Extract the (X, Y) coordinate from the center of the cell holding the provided text.  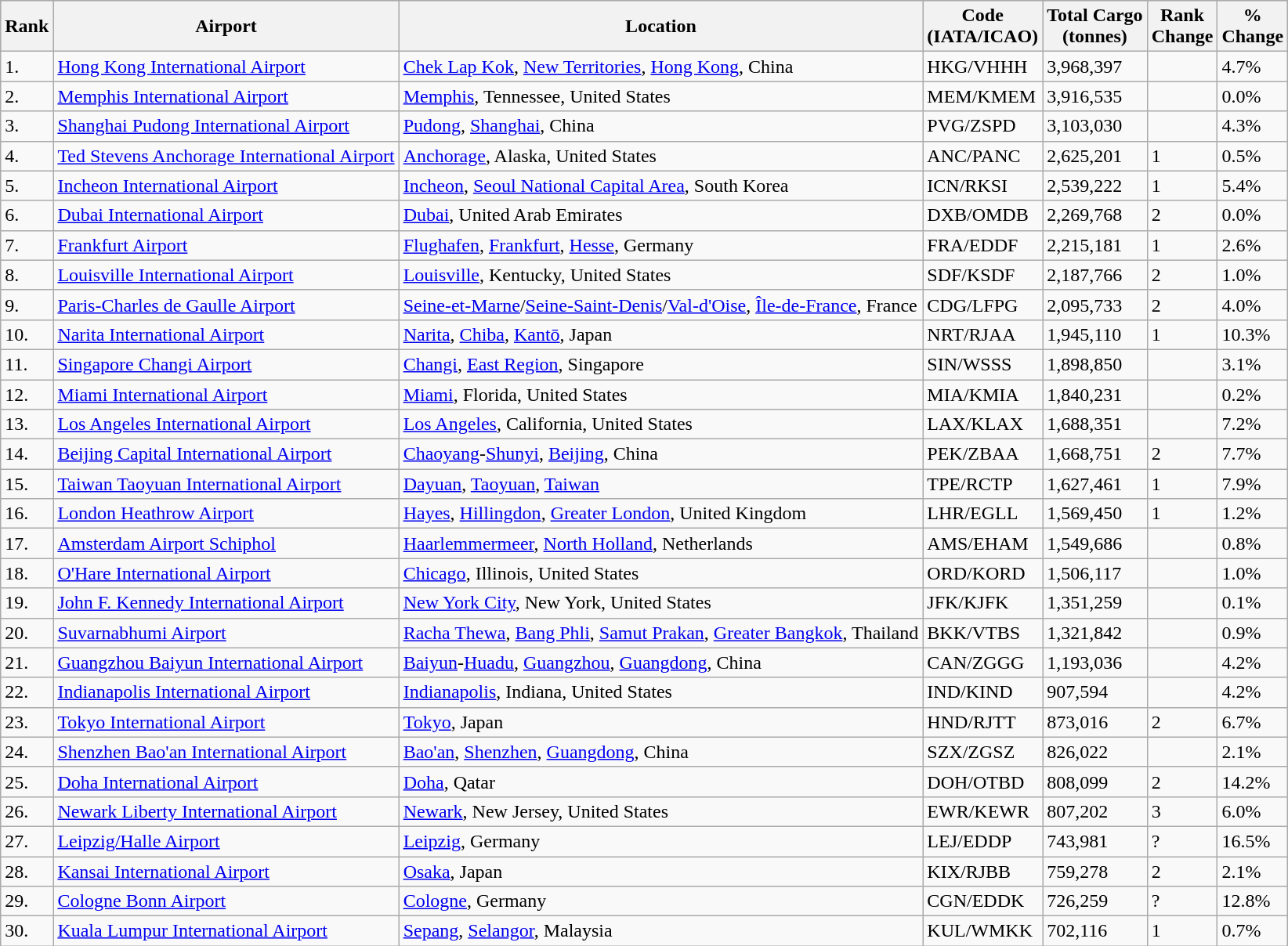
29. (27, 901)
4. (27, 156)
21. (27, 663)
Louisville, Kentucky, United States (661, 275)
1,506,117 (1095, 573)
4.7% (1253, 67)
Total Cargo(tonnes) (1095, 27)
6. (27, 215)
2,095,733 (1095, 305)
1,193,036 (1095, 663)
IND/KIND (982, 692)
10.3% (1253, 334)
Hong Kong International Airport (226, 67)
3,916,535 (1095, 96)
Chek Lap Kok, New Territories, Hong Kong, China (661, 67)
Amsterdam Airport Schiphol (226, 543)
8. (27, 275)
Changi, East Region, Singapore (661, 364)
726,259 (1095, 901)
Sepang, Selangor, Malaysia (661, 931)
3. (27, 126)
1,351,259 (1095, 603)
Cologne, Germany (661, 901)
Location (661, 27)
Leipzig, Germany (661, 841)
Taiwan Taoyuan International Airport (226, 484)
LEJ/EDDP (982, 841)
7.2% (1253, 424)
28. (27, 872)
Newark, New Jersey, United States (661, 811)
Frankfurt Airport (226, 245)
FRA/EDDF (982, 245)
7. (27, 245)
Narita International Airport (226, 334)
2,625,201 (1095, 156)
Pudong, Shanghai, China (661, 126)
1,569,450 (1095, 514)
Racha Thewa, Bang Phli, Samut Prakan, Greater Bangkok, Thailand (661, 633)
Paris-Charles de Gaulle Airport (226, 305)
Guangzhou Baiyun International Airport (226, 663)
Indianapolis, Indiana, United States (661, 692)
Bao'an, Shenzhen, Guangdong, China (661, 752)
BKK/VTBS (982, 633)
20. (27, 633)
CGN/EDDK (982, 901)
MEM/KMEM (982, 96)
13. (27, 424)
15. (27, 484)
PVG/ZSPD (982, 126)
Dubai International Airport (226, 215)
23. (27, 722)
Flughafen, Frankfurt, Hesse, Germany (661, 245)
4.0% (1253, 305)
Chaoyang-Shunyi, Beijing, China (661, 454)
10. (27, 334)
Seine-et-Marne/Seine-Saint-Denis/Val-d'Oise, Île-de-France, France (661, 305)
12. (27, 394)
Los Angeles International Airport (226, 424)
Osaka, Japan (661, 872)
30. (27, 931)
DOH/OTBD (982, 782)
0.8% (1253, 543)
TPE/RCTP (982, 484)
Memphis International Airport (226, 96)
Cologne Bonn Airport (226, 901)
SZX/ZGSZ (982, 752)
Anchorage, Alaska, United States (661, 156)
ICN/RKSI (982, 186)
HND/RJTT (982, 722)
London Heathrow Airport (226, 514)
Beijing Capital International Airport (226, 454)
1,898,850 (1095, 364)
Shanghai Pudong International Airport (226, 126)
JFK/KJFK (982, 603)
Miami International Airport (226, 394)
SIN/WSSS (982, 364)
807,202 (1095, 811)
2.6% (1253, 245)
LHR/EGLL (982, 514)
Dayuan, Taoyuan, Taiwan (661, 484)
1,688,351 (1095, 424)
Los Angeles, California, United States (661, 424)
1,945,110 (1095, 334)
O'Hare International Airport (226, 573)
1.2% (1253, 514)
759,278 (1095, 872)
John F. Kennedy International Airport (226, 603)
Louisville International Airport (226, 275)
Indianapolis International Airport (226, 692)
Doha, Qatar (661, 782)
14. (27, 454)
Tokyo, Japan (661, 722)
AMS/EHAM (982, 543)
22. (27, 692)
ANC/PANC (982, 156)
Kuala Lumpur International Airport (226, 931)
25. (27, 782)
HKG/VHHH (982, 67)
808,099 (1095, 782)
Incheon, Seoul National Capital Area, South Korea (661, 186)
0.7% (1253, 931)
CAN/ZGGG (982, 663)
6.7% (1253, 722)
Leipzig/Halle Airport (226, 841)
LAX/KLAX (982, 424)
826,022 (1095, 752)
2. (27, 96)
1,840,231 (1095, 394)
1,549,686 (1095, 543)
7.9% (1253, 484)
Haarlemmermeer, North Holland, Netherlands (661, 543)
11. (27, 364)
907,594 (1095, 692)
16. (27, 514)
873,016 (1095, 722)
743,981 (1095, 841)
Kansai International Airport (226, 872)
New York City, New York, United States (661, 603)
3 (1182, 811)
18. (27, 573)
2,269,768 (1095, 215)
2,215,181 (1095, 245)
Newark Liberty International Airport (226, 811)
Miami, Florida, United States (661, 394)
Singapore Changi Airport (226, 364)
Dubai, United Arab Emirates (661, 215)
NRT/RJAA (982, 334)
Rank (27, 27)
Memphis, Tennessee, United States (661, 96)
MIA/KMIA (982, 394)
19. (27, 603)
26. (27, 811)
SDF/KSDF (982, 275)
Ted Stevens Anchorage International Airport (226, 156)
Airport (226, 27)
Narita, Chiba, Kantō, Japan (661, 334)
1. (27, 67)
0.2% (1253, 394)
Incheon International Airport (226, 186)
1,627,461 (1095, 484)
Tokyo International Airport (226, 722)
KUL/WMKK (982, 931)
5.4% (1253, 186)
2,539,222 (1095, 186)
Doha International Airport (226, 782)
ORD/KORD (982, 573)
Shenzhen Bao'an International Airport (226, 752)
24. (27, 752)
12.8% (1253, 901)
0.5% (1253, 156)
1,321,842 (1095, 633)
Hayes, Hillingdon, Greater London, United Kingdom (661, 514)
3,103,030 (1095, 126)
1,668,751 (1095, 454)
KIX/RJBB (982, 872)
6.0% (1253, 811)
PEK/ZBAA (982, 454)
DXB/OMDB (982, 215)
CDG/LFPG (982, 305)
4.3% (1253, 126)
17. (27, 543)
EWR/KEWR (982, 811)
Chicago, Illinois, United States (661, 573)
Code(IATA/ICAO) (982, 27)
Suvarnabhumi Airport (226, 633)
0.1% (1253, 603)
%Change (1253, 27)
3.1% (1253, 364)
702,116 (1095, 931)
16.5% (1253, 841)
7.7% (1253, 454)
27. (27, 841)
3,968,397 (1095, 67)
14.2% (1253, 782)
5. (27, 186)
9. (27, 305)
Baiyun-Huadu, Guangzhou, Guangdong, China (661, 663)
2,187,766 (1095, 275)
RankChange (1182, 27)
0.9% (1253, 633)
